Extract the [x, y] coordinate from the center of the cell holding the provided text.  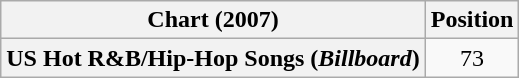
Position [472, 20]
73 [472, 58]
US Hot R&B/Hip-Hop Songs (Billboard) [213, 58]
Chart (2007) [213, 20]
